Scan for the cell matching the given text and deliver its (X, Y) coordinate at center. 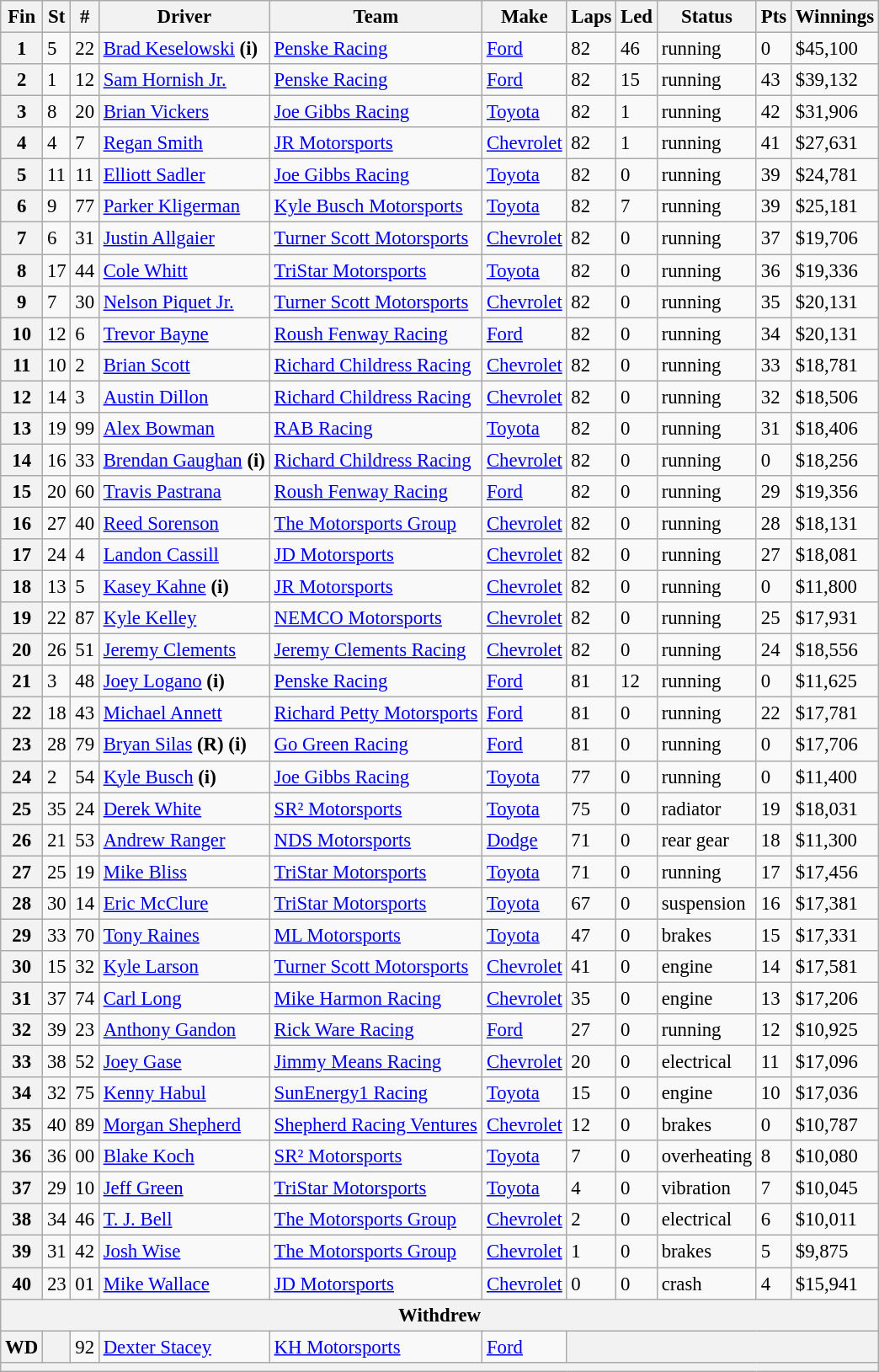
$25,181 (834, 206)
$18,506 (834, 397)
Richard Petty Motorsports (376, 713)
44 (84, 270)
Rick Ware Racing (376, 1030)
WD (22, 1347)
$27,631 (834, 143)
Withdrew (439, 1315)
87 (84, 618)
$17,781 (834, 713)
$11,400 (834, 777)
00 (84, 1156)
Jeff Green (184, 1188)
Bryan Silas (R) (i) (184, 745)
Landon Cassill (184, 555)
$17,456 (834, 872)
Fin (22, 17)
74 (84, 998)
Joey Gase (184, 1062)
Justin Allgaier (184, 238)
crash (706, 1284)
vibration (706, 1188)
Blake Koch (184, 1156)
NEMCO Motorsports (376, 618)
Trevor Bayne (184, 334)
radiator (706, 809)
Mike Harmon Racing (376, 998)
$18,031 (834, 809)
Laps (591, 17)
Kyle Larson (184, 967)
Led (637, 17)
$17,581 (834, 967)
$19,706 (834, 238)
Kasey Kahne (i) (184, 587)
Brian Scott (184, 365)
rear gear (706, 840)
overheating (706, 1156)
Kenny Habul (184, 1093)
Reed Sorenson (184, 523)
$17,931 (834, 618)
suspension (706, 904)
$10,787 (834, 1125)
Winnings (834, 17)
$24,781 (834, 175)
51 (84, 650)
$17,206 (834, 998)
KH Motorsports (376, 1347)
Pts (773, 17)
$9,875 (834, 1252)
$45,100 (834, 49)
52 (84, 1062)
92 (84, 1347)
RAB Racing (376, 429)
$10,080 (834, 1156)
$18,406 (834, 429)
T. J. Bell (184, 1220)
$11,625 (834, 681)
Shepherd Racing Ventures (376, 1125)
Status (706, 17)
Mike Bliss (184, 872)
$17,096 (834, 1062)
60 (84, 492)
Jimmy Means Racing (376, 1062)
Travis Pastrana (184, 492)
Austin Dillon (184, 397)
Andrew Ranger (184, 840)
$15,941 (834, 1284)
$17,036 (834, 1093)
Elliott Sadler (184, 175)
Derek White (184, 809)
$17,381 (834, 904)
53 (84, 840)
Joey Logano (i) (184, 681)
Alex Bowman (184, 429)
Go Green Racing (376, 745)
Nelson Piquet Jr. (184, 302)
$11,300 (834, 840)
$10,011 (834, 1220)
99 (84, 429)
St (57, 17)
$17,706 (834, 745)
$18,131 (834, 523)
Kyle Busch (i) (184, 777)
47 (591, 935)
$18,781 (834, 365)
NDS Motorsports (376, 840)
$10,925 (834, 1030)
$17,331 (834, 935)
89 (84, 1125)
Brendan Gaughan (i) (184, 460)
# (84, 17)
79 (84, 745)
Kyle Busch Motorsports (376, 206)
$31,906 (834, 112)
$18,081 (834, 555)
Team (376, 17)
01 (84, 1284)
Carl Long (184, 998)
Parker Kligerman (184, 206)
Sam Hornish Jr. (184, 80)
Regan Smith (184, 143)
$19,336 (834, 270)
$10,045 (834, 1188)
Eric McClure (184, 904)
Jeremy Clements Racing (376, 650)
Morgan Shepherd (184, 1125)
$18,256 (834, 460)
Jeremy Clements (184, 650)
Driver (184, 17)
Tony Raines (184, 935)
67 (591, 904)
Kyle Kelley (184, 618)
ML Motorsports (376, 935)
$19,356 (834, 492)
Mike Wallace (184, 1284)
$11,800 (834, 587)
$39,132 (834, 80)
Make (525, 17)
$18,556 (834, 650)
Brad Keselowski (i) (184, 49)
Brian Vickers (184, 112)
Josh Wise (184, 1252)
54 (84, 777)
48 (84, 681)
Dodge (525, 840)
Anthony Gandon (184, 1030)
Michael Annett (184, 713)
70 (84, 935)
Dexter Stacey (184, 1347)
Cole Whitt (184, 270)
SunEnergy1 Racing (376, 1093)
